Find where the given text appears and provide that cell's center as (X, Y) coordinate. 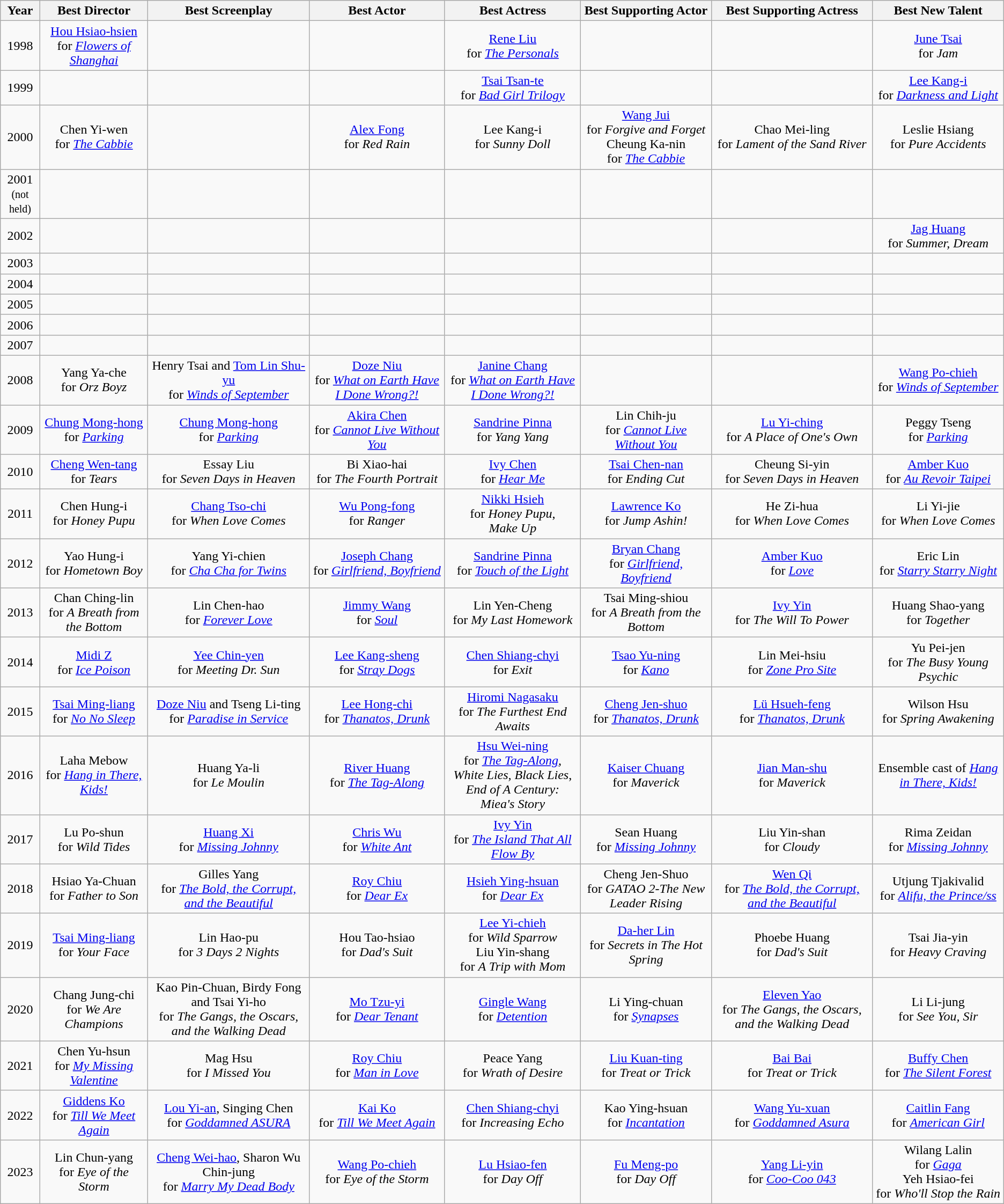
Lin Chen-haofor Forever Love (228, 613)
Lin Hao-pufor 3 Days 2 Nights (228, 945)
Cheng Jen-Shuo for GATAO 2-The New Leader Rising (646, 889)
2002 (20, 236)
Chao Mei-ling for Lament of the Sand River (792, 137)
Cheung Si-yin for Seven Days in Heaven (792, 472)
2014 (20, 662)
Lee Yi-chieh for Wild Sparrow Liu Yin-shang for A Trip with Mom (513, 945)
Tsai Ming-liangfor Your Face (94, 945)
Wilang Lalinfor GagaYeh Hsiao-feifor Who'll Stop the Rain (938, 1172)
Lee Kang-i for Darkness and Light (938, 88)
Tsai Ming-shiou for A Breath from the Bottom (646, 613)
Chris Wu for White Ant (377, 839)
Da-her Lin for Secrets in The Hot Spring (646, 945)
Hsiao Ya-Chuanfor Father to Son (94, 889)
Utjung Tjakivalidfor Alifu, the Prince/ss (938, 889)
Tsai Jia-yinfor Heavy Craving (938, 945)
2019 (20, 945)
Gilles Yangfor The Bold, the Corrupt, and the Beautiful (228, 889)
1999 (20, 88)
Jag Huang for Summer, Dream (938, 236)
Amber Kuo for Au Revoir Taipei (938, 472)
Bi Xiao-hai for The Fourth Portrait (377, 472)
Tsao Yu-ning for Kano (646, 662)
Chang Jung-chifor We Are Champions (94, 1009)
Peggy Tseng for Parking (938, 429)
Joseph Chang for Girlfriend, Boyfriend (377, 563)
2022 (20, 1115)
2012 (20, 563)
Rene Liu for The Personals (513, 46)
Bai Bai for Treat or Trick (792, 1066)
Phoebe Huang for Dad's Suit (792, 945)
Giddens Kofor Till We Meet Again (94, 1115)
Hou Tao-hsiao for Dad's Suit (377, 945)
Best Actor (377, 11)
2016 (20, 775)
Roy Chiu for Man in Love (377, 1066)
Wu Pong-fong for Ranger (377, 514)
1998 (20, 46)
Best Screenplay (228, 11)
Lawrence Ko for Jump Ashin! (646, 514)
Yang Li-yin for Coo-Coo 043 (792, 1172)
2017 (20, 839)
Ivy Yin for The Will To Power (792, 613)
2006 (20, 325)
Best Supporting Actress (792, 11)
Kaiser Chuang for Maverick (646, 775)
Caitlin Fangfor American Girl (938, 1115)
Best Actress (513, 11)
Fu Meng-po for Day Off (646, 1172)
Best New Talent (938, 11)
Leslie Hsiang for Pure Accidents (938, 137)
Kao Ying-hsuan for Incantation (646, 1115)
Eric Lin for Starry Starry Night (938, 563)
Wang Po-chieh for Eye of the Storm (377, 1172)
Nikki Hsieh for Honey Pupu,Make Up (513, 514)
2013 (20, 613)
Gingle Wang for Detention (513, 1009)
Peace Yang for Wrath of Desire (513, 1066)
Chung Mong-hongfor Parking (228, 429)
Akira Chen for Cannot Live Without You (377, 429)
Yu Pei-jen for The Busy Young Psychic (938, 662)
Yang Ya-che for Orz Boyz (94, 380)
Chang Tso-chifor When Love Comes (228, 514)
2020 (20, 1009)
Yao Hung-i for Hometown Boy (94, 563)
Kai Ko for Till We Meet Again (377, 1115)
Janine Chang for What on Earth Have I Done Wrong?! (513, 380)
Essay Liufor Seven Days in Heaven (228, 472)
Li Ying-chuan for Synapses (646, 1009)
2010 (20, 472)
Alex Fong for Red Rain (377, 137)
River Huang for The Tag-Along (377, 775)
Lou Yi-an, Singing Chen for Goddamned ASURA (228, 1115)
Bryan Chang for Girlfriend, Boyfriend (646, 563)
He Zi-hua for When Love Comes (792, 514)
Wang Yu-xuan for Goddamned Asura (792, 1115)
Chan Ching-lin for A Breath from the Bottom (94, 613)
2004 (20, 284)
2018 (20, 889)
Huang Ya-li for Le Moulin (228, 775)
Huang Xifor Missing Johnny (228, 839)
Huang Shao-yang for Together (938, 613)
Lee Hong-chi for Thanatos, Drunk (377, 711)
Year (20, 11)
2021 (20, 1066)
Tsai Ming-liang for No No Sleep (94, 711)
Liu Kuan-ting for Treat or Trick (646, 1066)
2023 (20, 1172)
2003 (20, 263)
Best Director (94, 11)
2015 (20, 711)
Best Supporting Actor (646, 11)
Buffy Chenfor The Silent Forest (938, 1066)
Lin Chun-yangfor Eye of the Storm (94, 1172)
Lin Yen-Cheng for My Last Homework (513, 613)
Ensemble cast of Hang in There, Kids! (938, 775)
Cheng Wei-hao, Sharon Wu Chin-jung for Marry My Dead Body (228, 1172)
Roy Chiu for Dear Ex (377, 889)
Yee Chin-yenfor Meeting Dr. Sun (228, 662)
2005 (20, 304)
Mo Tzu-yi for Dear Tenant (377, 1009)
Jimmy Wang for Soul (377, 613)
2009 (20, 429)
Amber Kuo for Love (792, 563)
Liu Yin-shan for Cloudy (792, 839)
Laha Mebow for Hang in There, Kids! (94, 775)
Chen Yu-hsunfor My Missing Valentine (94, 1066)
Mag Hsu for I Missed You (228, 1066)
Midi Z for Ice Poison (94, 662)
Wang Jui for Forgive and ForgetCheung Ka-nin for The Cabbie (646, 137)
Eleven Yao for The Gangs, the Oscars, and the Walking Dead (792, 1009)
Chen Shiang-chyi for Exit (513, 662)
Cheng Wen-tang for Tears (94, 472)
Wilson Hsu for Spring Awakening (938, 711)
Doze Niu and Tseng Li-tingfor Paradise in Service (228, 711)
Ivy Yin for The Island That All Flow By (513, 839)
Sean Huang for Missing Johnny (646, 839)
Sandrine Pinna for Touch of the Light (513, 563)
Chung Mong-hong for Parking (94, 429)
2011 (20, 514)
Wang Po-chieh for Winds of September (938, 380)
Tsai Chen-nan for Ending Cut (646, 472)
Lu Po-shunfor Wild Tides (94, 839)
2000 (20, 137)
Ivy Chen for Hear Me (513, 472)
Hou Hsiao-hsien for Flowers of Shanghai (94, 46)
Kao Pin-Chuan, Birdy Fong and Tsai Yi-ho for The Gangs, the Oscars, and the Walking Dead (228, 1009)
Lin Mei-hsiu for Zone Pro Site (792, 662)
Rima Zeidanfor Missing Johnny (938, 839)
Tsai Tsan-te for Bad Girl Trilogy (513, 88)
Sandrine Pinna for Yang Yang (513, 429)
Lee Kang-i for Sunny Doll (513, 137)
Doze Niu for What on Earth Have I Done Wrong?! (377, 380)
Hiromi Nagasaku for The Furthest End Awaits (513, 711)
2008 (20, 380)
Chen Yi-wen for The Cabbie (94, 137)
Lu Hsiao-fen for Day Off (513, 1172)
Hsu Wei-ning for The Tag-Along, White Lies, Black Lies,End of A Century: Miea's Story (513, 775)
Li Li-jungfor See You, Sir (938, 1009)
2001(not held) (20, 194)
Jian Man-shu for Maverick (792, 775)
Chen Hung-i for Honey Pupu (94, 514)
Lee Kang-sheng for Stray Dogs (377, 662)
Chen Shiang-chyi for Increasing Echo (513, 1115)
Lu Yi-ching for A Place of One's Own (792, 429)
Hsieh Ying-hsuan for Dear Ex (513, 889)
Yang Yi-chienfor Cha Cha for Twins (228, 563)
Cheng Jen-shuo for Thanatos, Drunk (646, 711)
June Tsai for Jam (938, 46)
Li Yi-jie for When Love Comes (938, 514)
Lin Chih-ju for Cannot Live Without You (646, 429)
Wen Qi for The Bold, the Corrupt, and the Beautiful (792, 889)
2007 (20, 345)
Lü Hsueh-feng for Thanatos, Drunk (792, 711)
Henry Tsai and Tom Lin Shu-yufor Winds of September (228, 380)
